Locate the cell with the specified text and output its [X, Y] center coordinate. 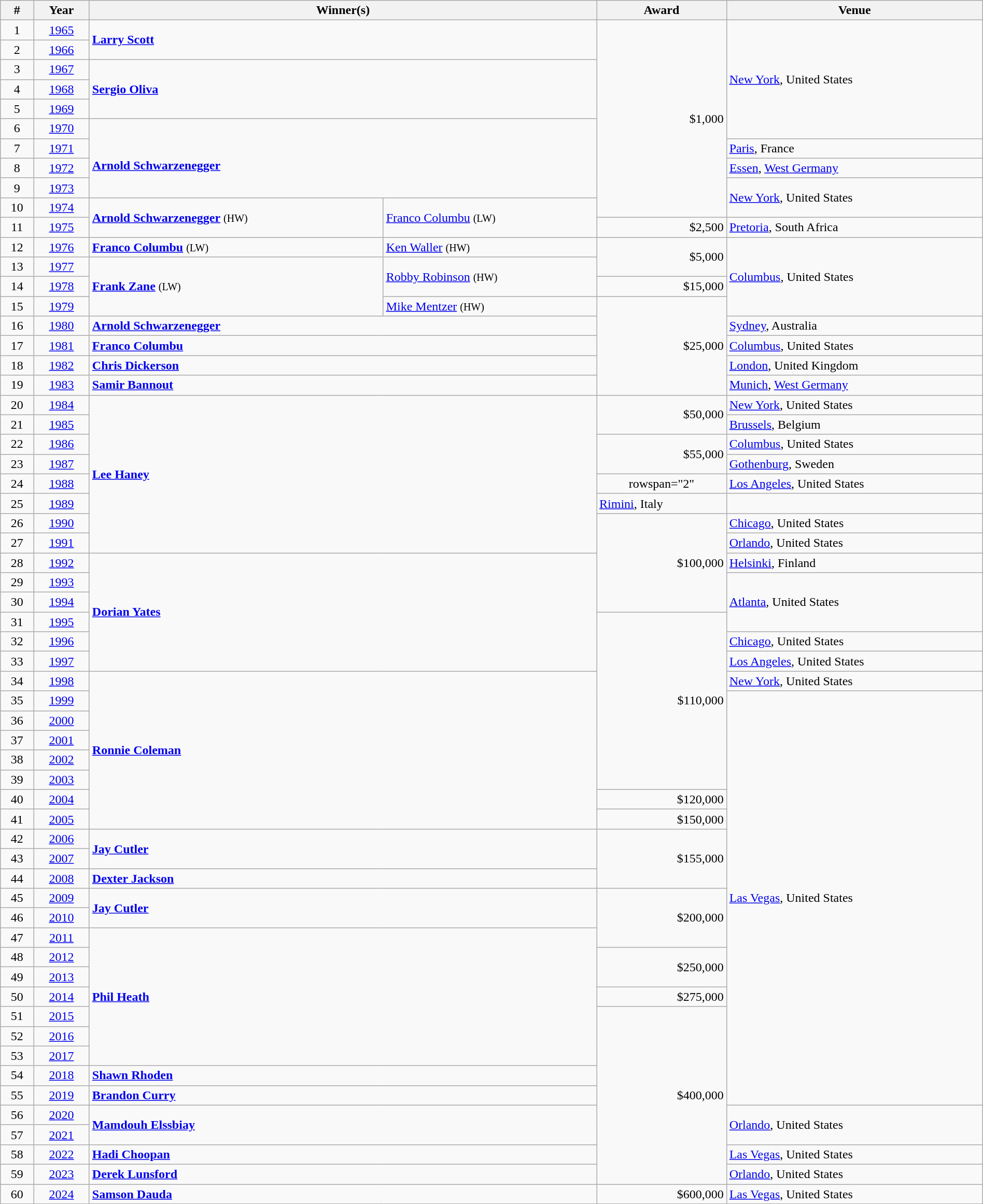
2023 [62, 1174]
3 [17, 69]
27 [17, 543]
21 [17, 424]
# [17, 10]
25 [17, 503]
1999 [62, 701]
$1,000 [662, 119]
2019 [62, 1095]
56 [17, 1115]
Brandon Curry [343, 1095]
1974 [62, 207]
1971 [62, 148]
Ken Waller (HW) [489, 247]
1973 [62, 188]
26 [17, 523]
Derek Lunsford [343, 1174]
Helsinki, Finland [854, 562]
1998 [62, 681]
41 [17, 819]
19 [17, 385]
$2,500 [662, 227]
1992 [62, 562]
47 [17, 938]
48 [17, 957]
2014 [62, 997]
London, United Kingdom [854, 365]
32 [17, 642]
1970 [62, 129]
Lee Haney [343, 474]
2000 [62, 720]
$25,000 [662, 346]
1991 [62, 543]
$50,000 [662, 415]
2012 [62, 957]
35 [17, 701]
1993 [62, 583]
1 [17, 30]
54 [17, 1075]
Gothenburg, Sweden [854, 464]
5 [17, 109]
1990 [62, 523]
23 [17, 464]
1972 [62, 168]
Essen, West Germany [854, 168]
Robby Robinson (HW) [489, 277]
Franco Columbu [343, 346]
Atlanta, United States [854, 602]
1996 [62, 642]
1966 [62, 50]
51 [17, 1016]
22 [17, 444]
Award [662, 10]
57 [17, 1135]
1986 [62, 444]
1975 [62, 227]
44 [17, 879]
1994 [62, 602]
1988 [62, 484]
1969 [62, 109]
$400,000 [662, 1096]
8 [17, 168]
1983 [62, 385]
16 [17, 326]
2001 [62, 740]
42 [17, 839]
1985 [62, 424]
55 [17, 1095]
2007 [62, 858]
Venue [854, 10]
$250,000 [662, 967]
29 [17, 583]
28 [17, 562]
Pretoria, South Africa [854, 227]
Shawn Rhoden [343, 1075]
2021 [62, 1135]
$150,000 [662, 819]
9 [17, 188]
2024 [62, 1194]
14 [17, 287]
$600,000 [662, 1194]
$55,000 [662, 454]
1980 [62, 326]
1987 [62, 464]
2018 [62, 1075]
17 [17, 346]
2009 [62, 898]
18 [17, 365]
38 [17, 760]
4 [17, 89]
2003 [62, 780]
Ronnie Coleman [343, 750]
2005 [62, 819]
Larry Scott [343, 40]
2 [17, 50]
2010 [62, 918]
2016 [62, 1036]
53 [17, 1056]
Rimini, Italy [662, 503]
1965 [62, 30]
43 [17, 858]
Frank Zane (LW) [236, 287]
12 [17, 247]
11 [17, 227]
2002 [62, 760]
$275,000 [662, 997]
50 [17, 997]
59 [17, 1174]
Dexter Jackson [343, 879]
$110,000 [662, 701]
Year [62, 10]
Samir Bannout [343, 385]
60 [17, 1194]
2013 [62, 977]
Chris Dickerson [343, 365]
Winner(s) [343, 10]
1997 [62, 661]
Hadi Choopan [343, 1154]
1977 [62, 267]
52 [17, 1036]
2022 [62, 1154]
2015 [62, 1016]
1978 [62, 287]
49 [17, 977]
36 [17, 720]
45 [17, 898]
Arnold Schwarzenegger (HW) [236, 217]
$5,000 [662, 257]
10 [17, 207]
Dorian Yates [343, 612]
2008 [62, 879]
20 [17, 405]
2006 [62, 839]
Paris, France [854, 148]
1976 [62, 247]
Sydney, Australia [854, 326]
2017 [62, 1056]
2004 [62, 799]
Mike Mentzer (HW) [489, 306]
1967 [62, 69]
13 [17, 267]
1989 [62, 503]
46 [17, 918]
31 [17, 622]
40 [17, 799]
Sergio Oliva [343, 89]
37 [17, 740]
rowspan="2" [662, 484]
2020 [62, 1115]
2011 [62, 938]
7 [17, 148]
1979 [62, 306]
6 [17, 129]
Brussels, Belgium [854, 424]
Mamdouh Elssbiay [343, 1125]
1981 [62, 346]
$100,000 [662, 562]
39 [17, 780]
1968 [62, 89]
58 [17, 1154]
33 [17, 661]
$200,000 [662, 918]
$15,000 [662, 287]
15 [17, 306]
24 [17, 484]
30 [17, 602]
Samson Dauda [343, 1194]
Phil Heath [343, 997]
$155,000 [662, 858]
1982 [62, 365]
$120,000 [662, 799]
1984 [62, 405]
Munich, West Germany [854, 385]
1995 [62, 622]
34 [17, 681]
